Pinpoint the cell where the given text exists, returning its [X, Y] midpoint coordinate. 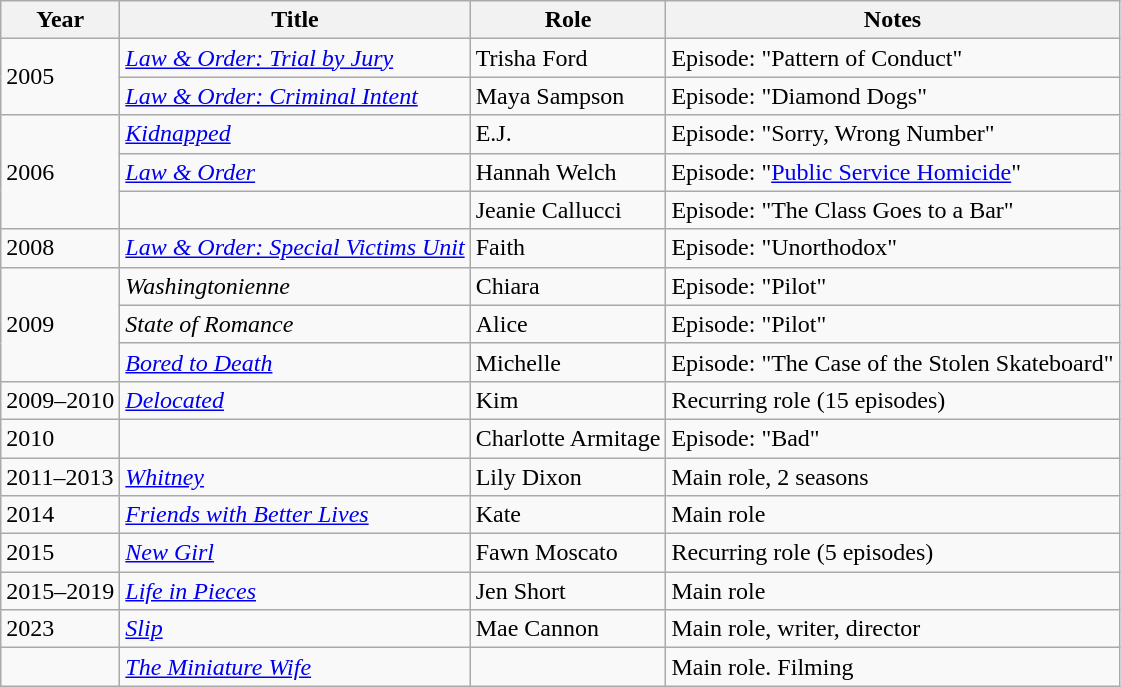
2023 [60, 629]
Life in Pieces [295, 591]
Faith [568, 248]
Michelle [568, 362]
2010 [60, 438]
Year [60, 20]
Jen Short [568, 591]
2005 [60, 77]
Episode: "The Class Goes to a Bar" [892, 210]
Law & Order: Special Victims Unit [295, 248]
Main role, writer, director [892, 629]
2009 [60, 324]
Whitney [295, 477]
2015–2019 [60, 591]
2014 [60, 515]
2015 [60, 553]
Friends with Better Lives [295, 515]
Law & Order: Criminal Intent [295, 96]
Recurring role (5 episodes) [892, 553]
Slip [295, 629]
Chiara [568, 286]
Episode: "Pattern of Conduct" [892, 58]
New Girl [295, 553]
Episode: "Diamond Dogs" [892, 96]
Law & Order [295, 172]
Kidnapped [295, 134]
2008 [60, 248]
Jeanie Callucci [568, 210]
Recurring role (15 episodes) [892, 400]
Washingtonienne [295, 286]
Charlotte Armitage [568, 438]
Maya Sampson [568, 96]
Main role, 2 seasons [892, 477]
Kate [568, 515]
2006 [60, 172]
Episode: "Unorthodox" [892, 248]
Alice [568, 324]
Episode: "Sorry, Wrong Number" [892, 134]
Kim [568, 400]
Hannah Welch [568, 172]
Main role. Filming [892, 667]
Delocated [295, 400]
2009–2010 [60, 400]
Law & Order: Trial by Jury [295, 58]
Episode: "Bad" [892, 438]
Bored to Death [295, 362]
Episode: "The Case of the Stolen Skateboard" [892, 362]
Mae Cannon [568, 629]
Title [295, 20]
Role [568, 20]
Fawn Moscato [568, 553]
E.J. [568, 134]
The Miniature Wife [295, 667]
2011–2013 [60, 477]
Lily Dixon [568, 477]
Notes [892, 20]
Episode: "Public Service Homicide" [892, 172]
State of Romance [295, 324]
Trisha Ford [568, 58]
